Provide the [x, y] coordinate of the cell's center where the given text is located.  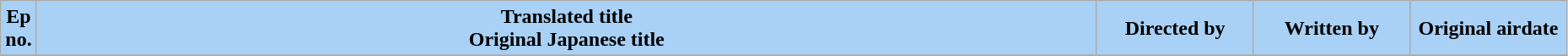
Translated title Original Japanese title [567, 29]
Ep no. [19, 29]
Directed by [1175, 29]
Written by [1332, 29]
Original airdate [1489, 29]
